Pinpoint the cell where the given text exists, returning its [x, y] midpoint coordinate. 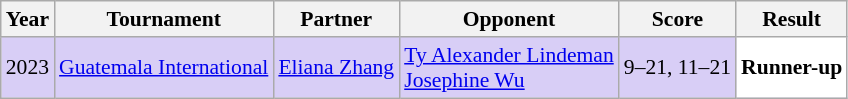
Tournament [164, 19]
Opponent [509, 19]
Result [792, 19]
Score [678, 19]
Guatemala International [164, 68]
2023 [28, 68]
Year [28, 19]
Ty Alexander Lindeman Josephine Wu [509, 68]
Partner [336, 19]
Runner-up [792, 68]
Eliana Zhang [336, 68]
9–21, 11–21 [678, 68]
